Return the [x, y] coordinate for the center point of the cell that contains the specified text.  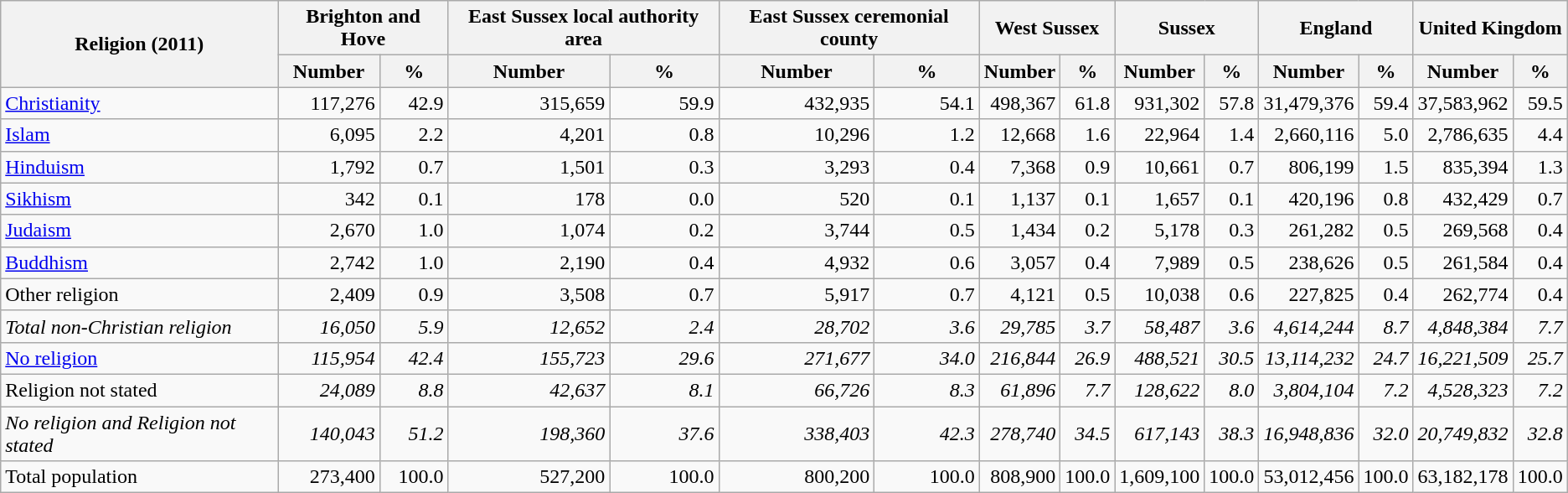
57.8 [1231, 103]
115,954 [328, 358]
1.3 [1540, 167]
51.2 [414, 433]
808,900 [1019, 477]
Christianity [139, 103]
1.2 [926, 135]
7,368 [1019, 167]
488,521 [1159, 358]
No religion [139, 358]
2,409 [328, 294]
Islam [139, 135]
Brighton and Hove [364, 29]
16,948,836 [1308, 433]
16,050 [328, 326]
53,012,456 [1308, 477]
5.9 [414, 326]
30.5 [1231, 358]
4,201 [529, 135]
3.7 [1087, 326]
835,394 [1462, 167]
0.0 [664, 199]
East Sussex local authority area [583, 29]
32.8 [1540, 433]
West Sussex [1047, 29]
3,744 [797, 231]
38.3 [1231, 433]
26.9 [1087, 358]
28,702 [797, 326]
432,429 [1462, 199]
269,568 [1462, 231]
8.3 [926, 390]
22,964 [1159, 135]
37,583,962 [1462, 103]
61.8 [1087, 103]
Total non-Christian religion [139, 326]
178 [529, 199]
2,786,635 [1462, 135]
61,896 [1019, 390]
12,668 [1019, 135]
1,609,100 [1159, 477]
England [1336, 29]
59.4 [1385, 103]
Other religion [139, 294]
United Kingdom [1490, 29]
Buddhism [139, 262]
617,143 [1159, 433]
6,095 [328, 135]
Religion not stated [139, 390]
261,584 [1462, 262]
58,487 [1159, 326]
Total population [139, 477]
1,657 [1159, 199]
Sikhism [139, 199]
8.7 [1385, 326]
1,137 [1019, 199]
117,276 [328, 103]
16,221,509 [1462, 358]
10,661 [1159, 167]
34.5 [1087, 433]
3,804,104 [1308, 390]
261,282 [1308, 231]
2.4 [664, 326]
273,400 [328, 477]
2,660,116 [1308, 135]
8.0 [1231, 390]
34.0 [926, 358]
29,785 [1019, 326]
8.1 [664, 390]
24.7 [1385, 358]
2,670 [328, 231]
315,659 [529, 103]
3,293 [797, 167]
498,367 [1019, 103]
4,614,244 [1308, 326]
1,501 [529, 167]
1.5 [1385, 167]
128,622 [1159, 390]
8.8 [414, 390]
2,742 [328, 262]
5.0 [1385, 135]
520 [797, 199]
12,652 [529, 326]
4,121 [1019, 294]
216,844 [1019, 358]
227,825 [1308, 294]
Hinduism [139, 167]
4,932 [797, 262]
2.2 [414, 135]
3,508 [529, 294]
931,302 [1159, 103]
25.7 [1540, 358]
No religion and Religion not stated [139, 433]
527,200 [529, 477]
238,626 [1308, 262]
13,114,232 [1308, 358]
54.1 [926, 103]
29.6 [664, 358]
1.6 [1087, 135]
31,479,376 [1308, 103]
155,723 [529, 358]
342 [328, 199]
Religion (2011) [139, 44]
3,057 [1019, 262]
42.4 [414, 358]
420,196 [1308, 199]
East Sussex ceremonial county [849, 29]
4,528,323 [1462, 390]
1.4 [1231, 135]
Judaism [139, 231]
271,677 [797, 358]
2,190 [529, 262]
5,917 [797, 294]
37.6 [664, 433]
10,296 [797, 135]
32.0 [1385, 433]
7,989 [1159, 262]
63,182,178 [1462, 477]
4,848,384 [1462, 326]
278,740 [1019, 433]
1,434 [1019, 231]
Sussex [1187, 29]
1,792 [328, 167]
10,038 [1159, 294]
198,360 [529, 433]
59.5 [1540, 103]
140,043 [328, 433]
1,074 [529, 231]
432,935 [797, 103]
262,774 [1462, 294]
20,749,832 [1462, 433]
42,637 [529, 390]
42.3 [926, 433]
24,089 [328, 390]
59.9 [664, 103]
800,200 [797, 477]
42.9 [414, 103]
5,178 [1159, 231]
338,403 [797, 433]
4.4 [1540, 135]
66,726 [797, 390]
806,199 [1308, 167]
